Provide the (x, y) coordinate of the cell's center where the given text is located.  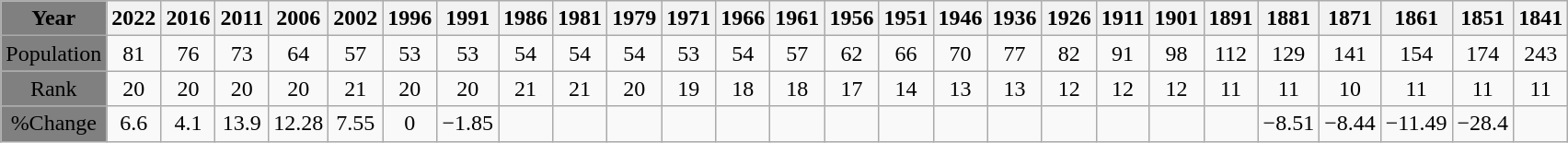
1936 (1014, 18)
1966 (744, 18)
154 (1416, 54)
19 (688, 89)
−11.49 (1416, 124)
4.1 (188, 124)
1946 (961, 18)
1871 (1351, 18)
−1.85 (467, 124)
64 (298, 54)
2016 (188, 18)
1986 (526, 18)
1991 (467, 18)
1926 (1069, 18)
1979 (635, 18)
81 (134, 54)
66 (905, 54)
62 (852, 54)
0 (410, 124)
129 (1288, 54)
1956 (852, 18)
17 (852, 89)
1911 (1123, 18)
12.28 (298, 124)
1901 (1176, 18)
77 (1014, 54)
%Change (53, 124)
2002 (355, 18)
2011 (242, 18)
112 (1231, 54)
6.6 (134, 124)
1951 (905, 18)
243 (1540, 54)
2006 (298, 18)
13.9 (242, 124)
−8.51 (1288, 124)
1881 (1288, 18)
1861 (1416, 18)
1851 (1483, 18)
70 (961, 54)
Year (53, 18)
1981 (580, 18)
−8.44 (1351, 124)
1961 (797, 18)
76 (188, 54)
1996 (410, 18)
91 (1123, 54)
141 (1351, 54)
14 (905, 89)
7.55 (355, 124)
Rank (53, 89)
98 (1176, 54)
1891 (1231, 18)
1841 (1540, 18)
−28.4 (1483, 124)
10 (1351, 89)
2022 (134, 18)
174 (1483, 54)
82 (1069, 54)
Population (53, 54)
73 (242, 54)
1971 (688, 18)
